Provide the [x, y] coordinate of the cell's center where the given text is located.  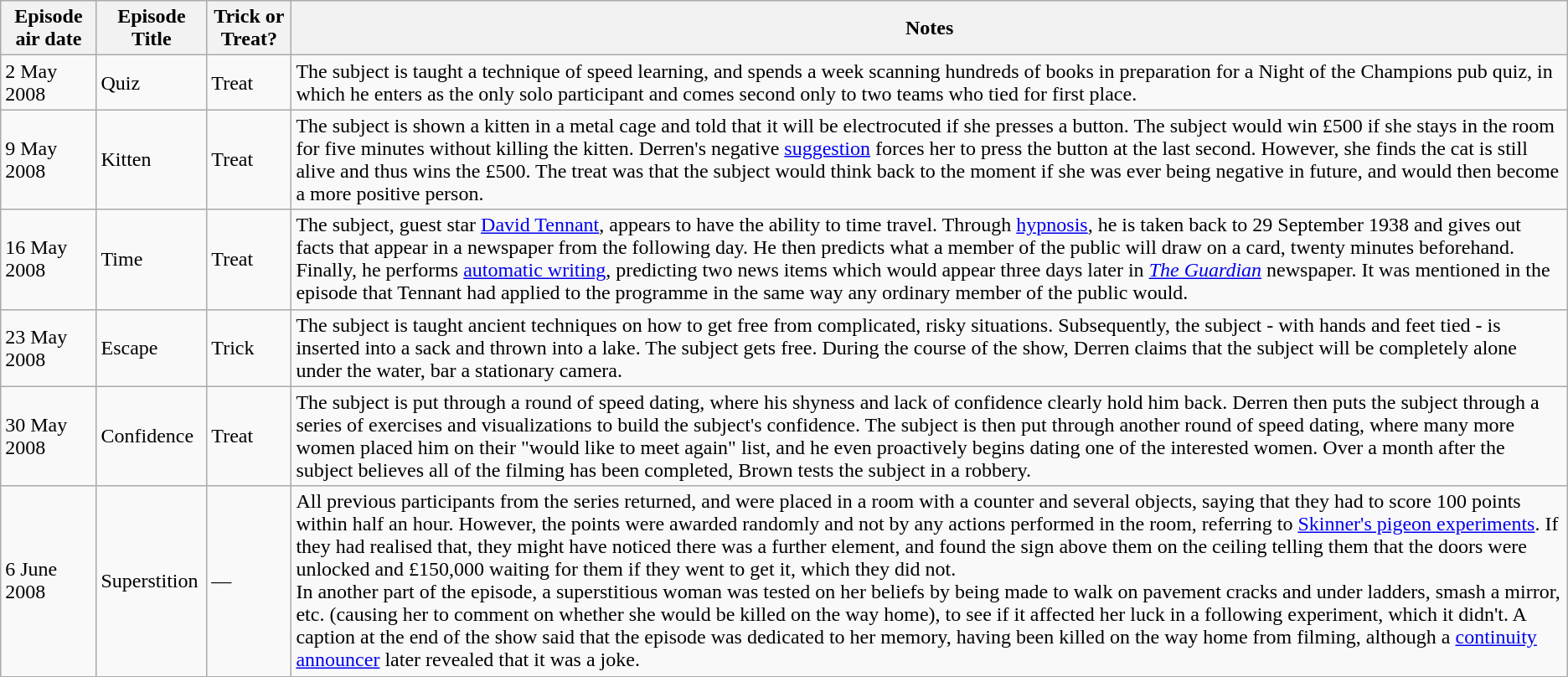
Notes [930, 28]
30 May 2008 [49, 436]
Kitten [152, 159]
Episode Title [152, 28]
16 May 2008 [49, 260]
— [250, 581]
6 June 2008 [49, 581]
Confidence [152, 436]
Quiz [152, 82]
Time [152, 260]
Escape [152, 348]
Superstition [152, 581]
23 May 2008 [49, 348]
Trick or Treat? [250, 28]
Trick [250, 348]
9 May 2008 [49, 159]
Episode air date [49, 28]
2 May 2008 [49, 82]
